Identify which cell holds the provided text, then report its [x, y] central coordinate. 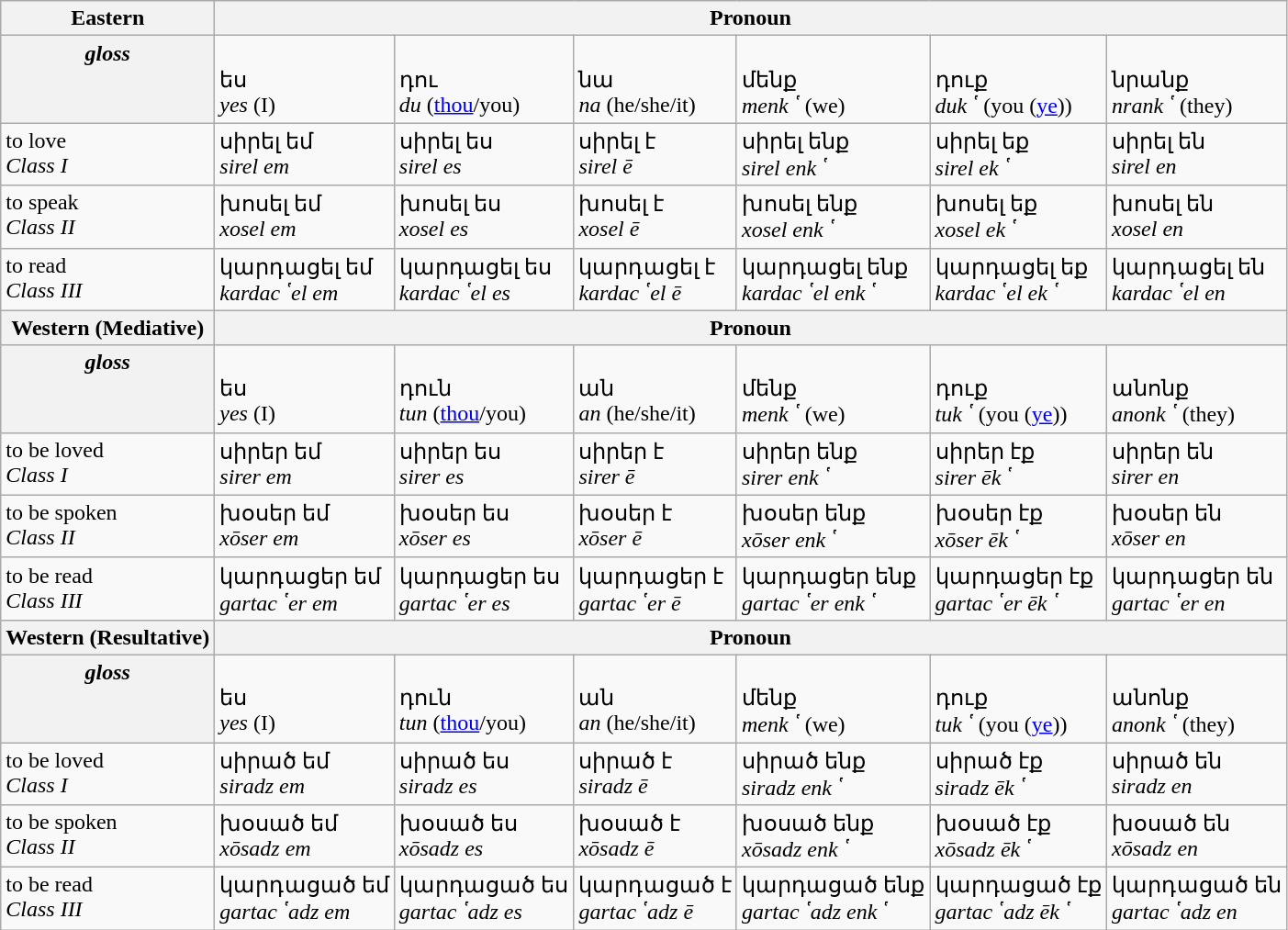
խօսած ենxōsadz en [1197, 836]
Eastern [108, 18]
սիրել ենքsirel enk῾ [834, 154]
սիրեր ենsirer en [1197, 464]
Western (Resultative) [108, 637]
խօսած էxōsadz ē [655, 836]
սիրած եմsiradz em [305, 773]
կարդացել եսkardac῾el es [484, 279]
սիրել ենsirel en [1197, 154]
սիրել եքsirel ek῾ [1019, 154]
խօսած էքxōsadz ēk῾ [1019, 836]
խօսեր եմxōser em [305, 526]
սիրած էքsiradz ēk῾ [1019, 773]
խոսել ենxosel en [1197, 217]
խոսել եսxosel es [484, 217]
սիրած էsiradz ē [655, 773]
կարդացած եմgartac῾adz em [305, 899]
սիրեր էքsirer ēk῾ [1019, 464]
նրանքnrank῾ (they) [1197, 79]
կարդացած եսgartac῾adz es [484, 899]
խօսեր ենքxōser enk῾ [834, 526]
նաna (he/she/it) [655, 79]
սիրեր էsirer ē [655, 464]
կարդացել եմkardac῾el em [305, 279]
սիրած ենքsiradz enk῾ [834, 773]
սիրեր եսsirer es [484, 464]
կարդացել ենkardac῾el en [1197, 279]
կարդացեր էքgartac῾er ēk῾ [1019, 588]
սիրեր եմsirer em [305, 464]
խօսեր էxōser ē [655, 526]
կարդացեր ենgartac῾er en [1197, 588]
խոսել եմxosel em [305, 217]
խոսել եքxosel ek῾ [1019, 217]
կարդացել էkardac῾el ē [655, 279]
to loveClass I [108, 154]
սիրել եմsirel em [305, 154]
սիրել էsirel ē [655, 154]
կարդացած էgartac῾adz ē [655, 899]
կարդացած ենքgartac῾adz enk῾ [834, 899]
դուdu (thou/you) [484, 79]
սիրել եսsirel es [484, 154]
կարդացեր եմgartac῾er em [305, 588]
կարդացեր եսgartac῾er es [484, 588]
խօսած եմxōsadz em [305, 836]
խոսել ենքxosel enk῾ [834, 217]
կարդացեր ենքgartac῾er enk῾ [834, 588]
սիրած ենsiradz en [1197, 773]
կարդացել ենքkardac῾el enk῾ [834, 279]
կարդացած ենgartac῾adz en [1197, 899]
սիրեր ենքsirer enk῾ [834, 464]
Western (Mediative) [108, 328]
կարդացել եքkardac῾el ek῾ [1019, 279]
դուքduk῾ (you (ye)) [1019, 79]
սիրած եսsiradz es [484, 773]
խօսեր էքxōser ēk῾ [1019, 526]
to speakClass II [108, 217]
to readClass III [108, 279]
կարդացեր էgartac῾er ē [655, 588]
կարդացած էքgartac῾adz ēk῾ [1019, 899]
խօսեր եսxōser es [484, 526]
խօսած ենքxōsadz enk῾ [834, 836]
խոսել էxosel ē [655, 217]
խօսած եսxōsadz es [484, 836]
խօսեր ենxōser en [1197, 526]
